From the cell containing the given text, extract its center point as (x, y) coordinate. 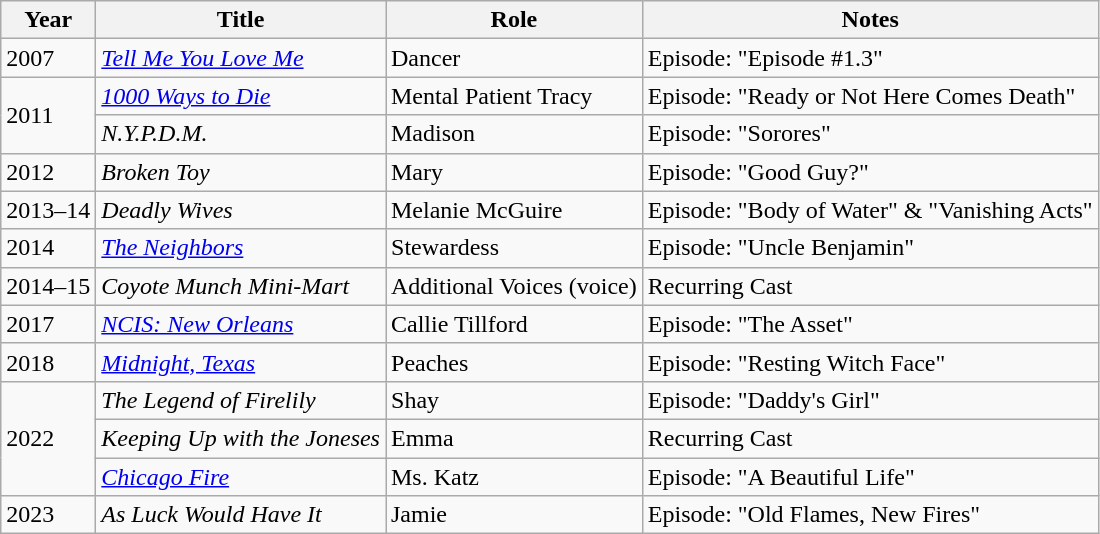
Mental Patient Tracy (514, 96)
The Legend of Firelily (241, 400)
NCIS: New Orleans (241, 324)
The Neighbors (241, 248)
2011 (48, 115)
2012 (48, 172)
Episode: "Resting Witch Face" (870, 362)
Episode: "A Beautiful Life" (870, 477)
Episode: "Ready or Not Here Comes Death" (870, 96)
Broken Toy (241, 172)
Callie Tillford (514, 324)
2022 (48, 438)
2017 (48, 324)
Year (48, 20)
Deadly Wives (241, 210)
Madison (514, 134)
N.Y.P.D.M. (241, 134)
Episode: "Body of Water" & "Vanishing Acts" (870, 210)
2023 (48, 515)
2007 (48, 58)
2014–15 (48, 286)
Chicago Fire (241, 477)
Midnight, Texas (241, 362)
Stewardess (514, 248)
Ms. Katz (514, 477)
Coyote Munch Mini-Mart (241, 286)
Title (241, 20)
Keeping Up with the Joneses (241, 438)
Episode: "Uncle Benjamin" (870, 248)
Jamie (514, 515)
Additional Voices (voice) (514, 286)
Tell Me You Love Me (241, 58)
Dancer (514, 58)
Episode: "Good Guy?" (870, 172)
Notes (870, 20)
Mary (514, 172)
2013–14 (48, 210)
Episode: "Episode #1.3" (870, 58)
Episode: "Old Flames, New Fires" (870, 515)
Episode: "Daddy's Girl" (870, 400)
2014 (48, 248)
Emma (514, 438)
2018 (48, 362)
1000 Ways to Die (241, 96)
As Luck Would Have It (241, 515)
Melanie McGuire (514, 210)
Role (514, 20)
Episode: "Sorores" (870, 134)
Episode: "The Asset" (870, 324)
Shay (514, 400)
Peaches (514, 362)
